Return the [X, Y] coordinate for the center point of the cell that contains the specified text.  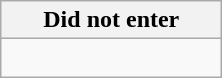
Did not enter [112, 20]
